Find where the given text appears and provide that cell's center as [x, y] coordinate. 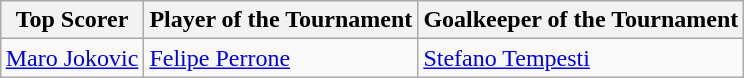
Felipe Perrone [281, 58]
Stefano Tempesti [581, 58]
Maro Jokovic [72, 58]
Goalkeeper of the Tournament [581, 20]
Player of the Tournament [281, 20]
Top Scorer [72, 20]
